From the cell containing the given text, extract its center point as [x, y] coordinate. 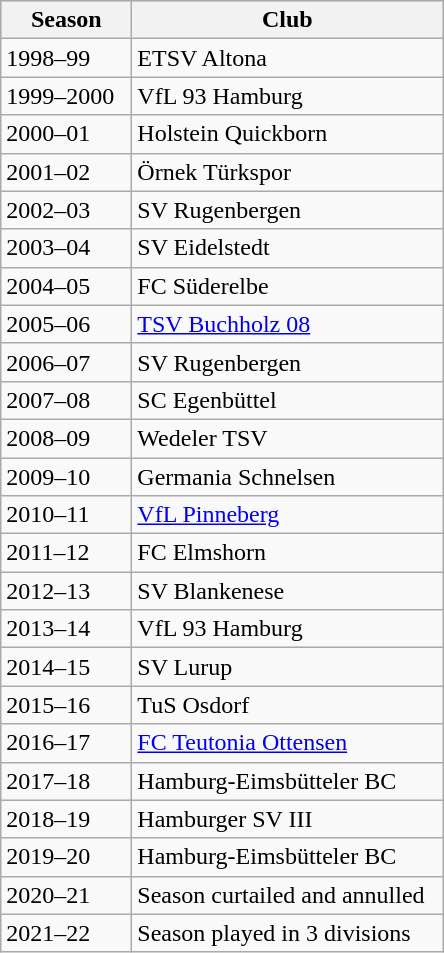
2001–02 [66, 172]
2008–09 [66, 438]
2013–14 [66, 629]
FC Süderelbe [288, 286]
SV Lurup [288, 667]
Season curtailed and annulled [288, 895]
2007–08 [66, 400]
2018–19 [66, 819]
2000–01 [66, 134]
2020–21 [66, 895]
Germania Schnelsen [288, 477]
SV Eidelstedt [288, 248]
2015–16 [66, 705]
Season [66, 20]
Holstein Quickborn [288, 134]
2019–20 [66, 857]
Örnek Türkspor [288, 172]
2002–03 [66, 210]
FC Teutonia Ottensen [288, 743]
2016–17 [66, 743]
FC Elmshorn [288, 553]
2010–11 [66, 515]
2006–07 [66, 362]
2005–06 [66, 324]
2004–05 [66, 286]
Season played in 3 divisions [288, 933]
2009–10 [66, 477]
1998–99 [66, 58]
2021–22 [66, 933]
1999–2000 [66, 96]
ETSV Altona [288, 58]
Hamburger SV III [288, 819]
Wedeler TSV [288, 438]
2011–12 [66, 553]
2012–13 [66, 591]
VfL Pinneberg [288, 515]
SV Blankenese [288, 591]
Club [288, 20]
2003–04 [66, 248]
TSV Buchholz 08 [288, 324]
TuS Osdorf [288, 705]
2017–18 [66, 781]
SC Egenbüttel [288, 400]
2014–15 [66, 667]
